Provide the (x, y) coordinate of the cell's center where the given text is located.  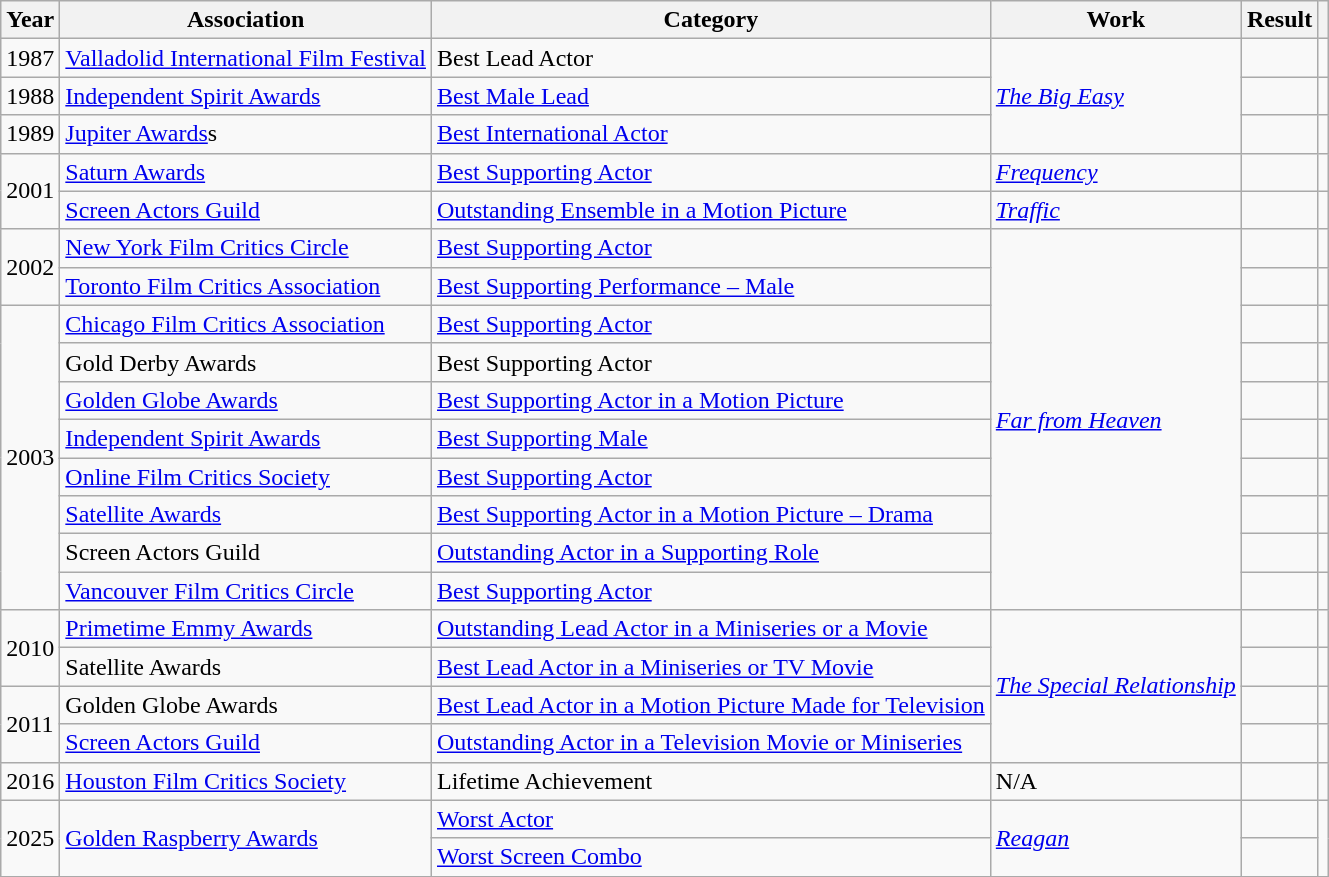
Association (246, 20)
Worst Actor (710, 819)
Work (1116, 20)
Lifetime Achievement (710, 781)
Best International Actor (710, 134)
Toronto Film Critics Association (246, 286)
Best Lead Actor in a Miniseries or TV Movie (710, 667)
Primetime Emmy Awards (246, 629)
1989 (30, 134)
Best Supporting Male (710, 438)
Valladolid International Film Festival (246, 58)
2011 (30, 724)
Best Supporting Performance – Male (710, 286)
Best Supporting Actor in a Motion Picture (710, 400)
N/A (1116, 781)
2003 (30, 457)
Golden Raspberry Awards (246, 838)
Best Male Lead (710, 96)
Year (30, 20)
Jupiter Awardss (246, 134)
Vancouver Film Critics Circle (246, 591)
2016 (30, 781)
1988 (30, 96)
Saturn Awards (246, 172)
Far from Heaven (1116, 420)
The Big Easy (1116, 96)
Best Lead Actor (710, 58)
Outstanding Ensemble in a Motion Picture (710, 210)
2025 (30, 838)
Outstanding Lead Actor in a Miniseries or a Movie (710, 629)
Outstanding Actor in a Supporting Role (710, 553)
1987 (30, 58)
Chicago Film Critics Association (246, 324)
Worst Screen Combo (710, 857)
2001 (30, 191)
Frequency (1116, 172)
Gold Derby Awards (246, 362)
Online Film Critics Society (246, 477)
Best Supporting Actor in a Motion Picture – Drama (710, 515)
2010 (30, 648)
2002 (30, 267)
New York Film Critics Circle (246, 248)
Houston Film Critics Society (246, 781)
Reagan (1116, 838)
Traffic (1116, 210)
The Special Relationship (1116, 686)
Best Lead Actor in a Motion Picture Made for Television (710, 705)
Category (710, 20)
Result (1279, 20)
Outstanding Actor in a Television Movie or Miniseries (710, 743)
